Extract the (x, y) coordinate from the center of the cell holding the provided text.  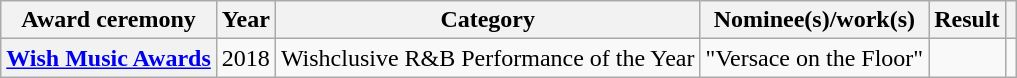
"Versace on the Floor" (814, 58)
Category (488, 20)
Nominee(s)/work(s) (814, 20)
Wishclusive R&B Performance of the Year (488, 58)
Result (967, 20)
Wish Music Awards (109, 58)
2018 (246, 58)
Year (246, 20)
Award ceremony (109, 20)
